Pinpoint the cell where the given text exists, returning its (X, Y) midpoint coordinate. 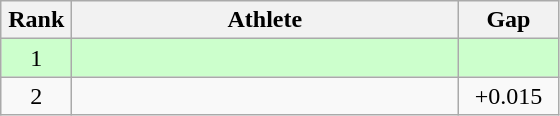
2 (36, 96)
Rank (36, 20)
1 (36, 58)
Gap (508, 20)
+0.015 (508, 96)
Athlete (265, 20)
